For the text-containing cell, return its midpoint in [x, y] coordinate format. 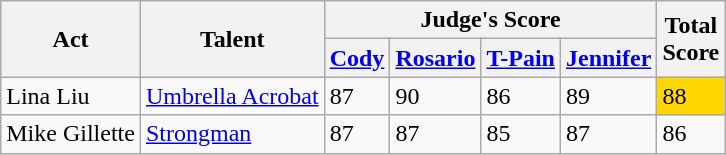
88 [691, 96]
85 [521, 134]
T-Pain [521, 58]
TotalScore [691, 39]
Lina Liu [71, 96]
Cody [357, 58]
Umbrella Acrobat [232, 96]
Rosario [436, 58]
Mike Gillette [71, 134]
Strongman [232, 134]
89 [608, 96]
Act [71, 39]
90 [436, 96]
Judge's Score [490, 20]
Jennifer [608, 58]
Talent [232, 39]
